Return the [X, Y] coordinate for the center point of the cell that contains the specified text.  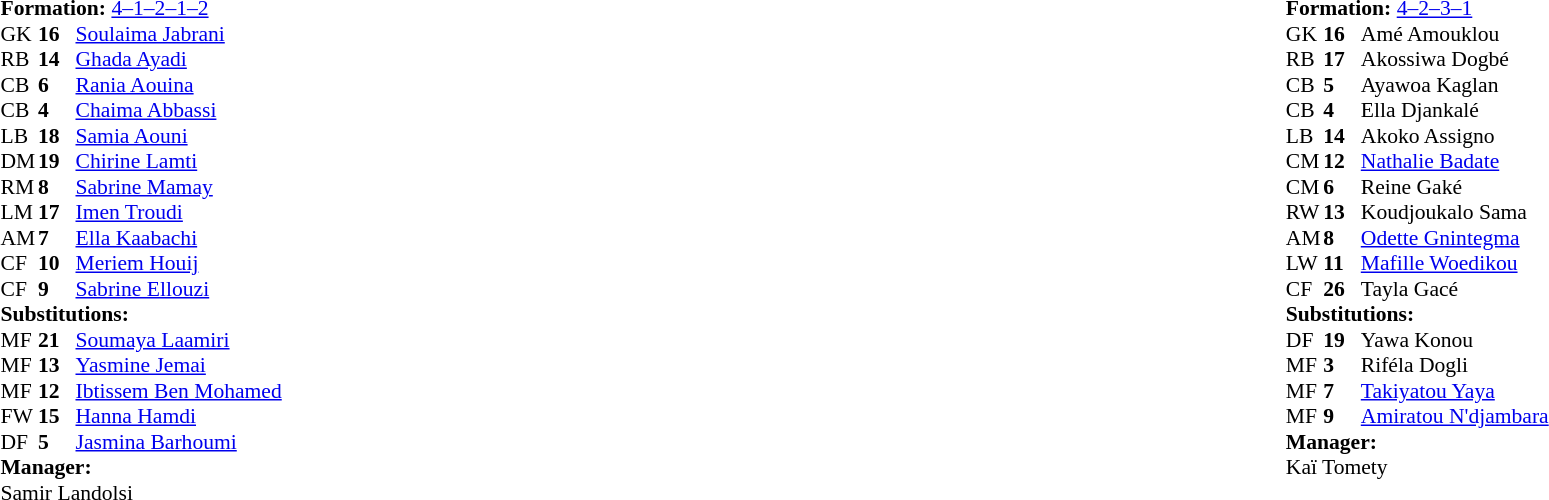
Soulaima Jabrani [179, 34]
FW [19, 417]
Meriem Houij [179, 263]
Yasmine Jemai [179, 365]
Takiyatou Yaya [1455, 391]
Chaima Abbassi [179, 111]
Amiratou N'djambara [1455, 417]
Jasmina Barhoumi [179, 442]
Ella Kaabachi [179, 238]
Reine Gaké [1455, 187]
Ella Djankalé [1455, 111]
Samia Aouni [179, 136]
Odette Gnintegma [1455, 238]
Soumaya Laamiri [179, 340]
15 [57, 417]
Ayawoa Kaglan [1455, 85]
Koudjoukalo Sama [1455, 213]
Ibtissem Ben Mohamed [179, 391]
Rania Aouina [179, 85]
Imen Troudi [179, 213]
Sabrine Mamay [179, 187]
26 [1342, 289]
Hanna Hamdi [179, 417]
10 [57, 263]
Sabrine Ellouzi [179, 289]
3 [1342, 365]
RW [1305, 213]
Kaï Tomety [1418, 467]
LW [1305, 263]
Amé Amouklou [1455, 34]
Nathalie Badate [1455, 161]
21 [57, 340]
Akossiwa Dogbé [1455, 59]
LM [19, 213]
Chirine Lamti [179, 161]
DM [19, 161]
Mafille Woedikou [1455, 263]
Tayla Gacé [1455, 289]
Ghada Ayadi [179, 59]
Akoko Assigno [1455, 136]
11 [1342, 263]
RM [19, 187]
Yawa Konou [1455, 340]
Riféla Dogli [1455, 365]
18 [57, 136]
